Return (x, y) of the center of cell containing provided text 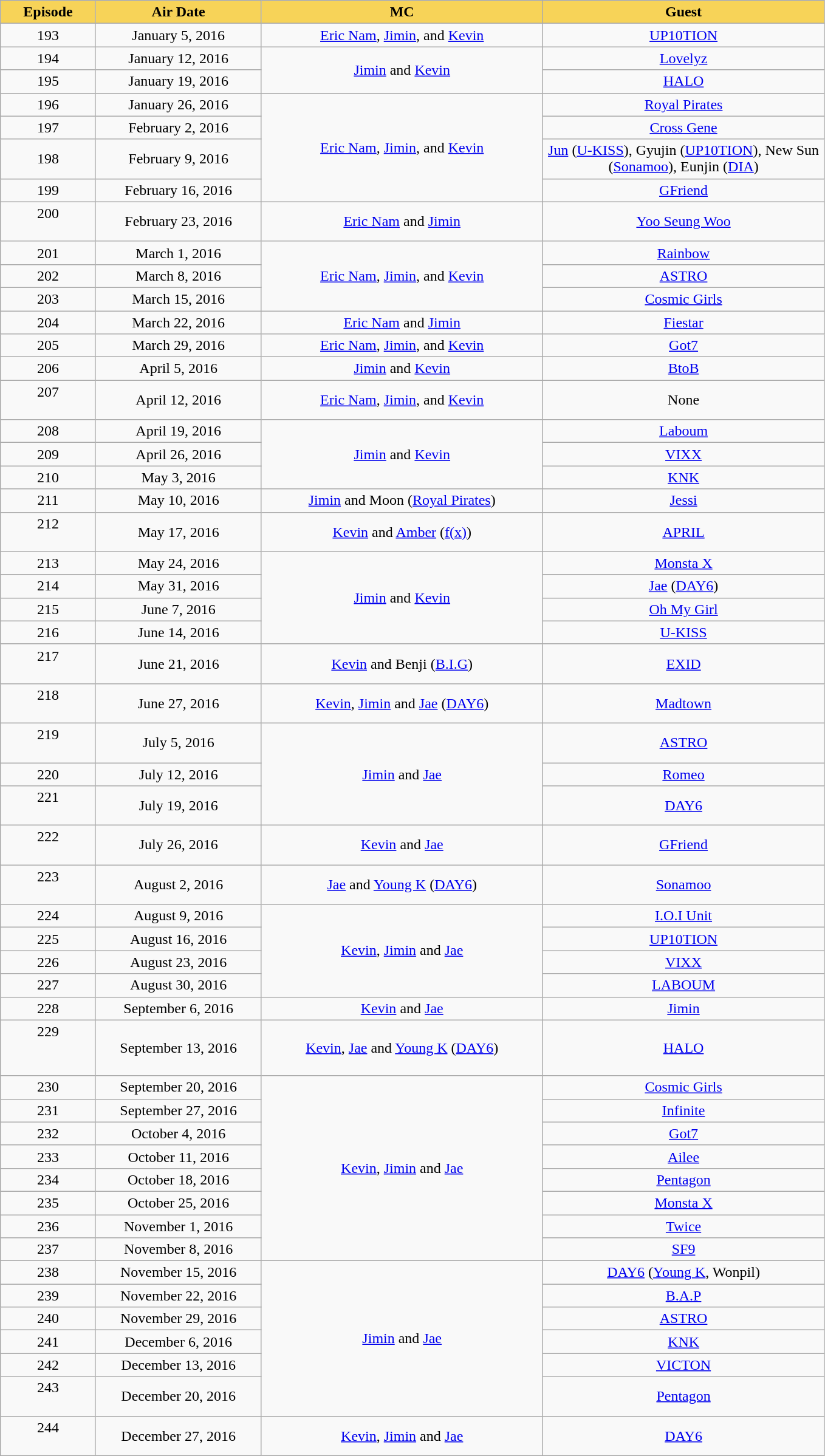
235 (49, 1203)
236 (49, 1226)
None (683, 400)
July 26, 2016 (179, 846)
July 12, 2016 (179, 774)
May 17, 2016 (179, 532)
VICTON (683, 1365)
January 19, 2016 (179, 81)
223 (49, 884)
October 11, 2016 (179, 1157)
June 27, 2016 (179, 703)
208 (49, 431)
March 29, 2016 (179, 346)
237 (49, 1249)
200 (49, 221)
Oh My Girl (683, 609)
February 16, 2016 (179, 190)
227 (49, 985)
February 2, 2016 (179, 128)
November 22, 2016 (179, 1296)
197 (49, 128)
March 22, 2016 (179, 323)
LABOUM (683, 985)
231 (49, 1110)
Lovelyz (683, 58)
238 (49, 1273)
August 2, 2016 (179, 884)
April 12, 2016 (179, 400)
B.A.P (683, 1296)
206 (49, 369)
Fiestar (683, 323)
220 (49, 774)
Kevin and Amber (f(x)) (402, 532)
February 23, 2016 (179, 221)
Jimin and Moon (Royal Pirates) (402, 501)
Yoo Seung Woo (683, 221)
194 (49, 58)
March 1, 2016 (179, 253)
Kevin, Jimin and Jae (DAY6) (402, 703)
September 13, 2016 (179, 1048)
November 1, 2016 (179, 1226)
May 3, 2016 (179, 477)
209 (49, 454)
October 4, 2016 (179, 1133)
Jun (U-KISS), Gyujin (UP10TION), New Sun (Sonamoo), Eunjin (DIA) (683, 159)
212 (49, 532)
EXID (683, 663)
210 (49, 477)
January 26, 2016 (179, 104)
December 13, 2016 (179, 1365)
May 24, 2016 (179, 563)
APRIL (683, 532)
215 (49, 609)
August 23, 2016 (179, 962)
230 (49, 1087)
Madtown (683, 703)
November 8, 2016 (179, 1249)
DAY6 (Young K, Wonpil) (683, 1273)
May 10, 2016 (179, 501)
November 15, 2016 (179, 1273)
I.O.I Unit (683, 916)
Sonamoo (683, 884)
Jae (DAY6) (683, 586)
October 18, 2016 (179, 1180)
December 20, 2016 (179, 1396)
Laboum (683, 431)
March 8, 2016 (179, 276)
Ailee (683, 1157)
June 14, 2016 (179, 632)
228 (49, 1008)
Kevin and Benji (B.I.G) (402, 663)
202 (49, 276)
MC (402, 12)
229 (49, 1048)
December 27, 2016 (179, 1436)
May 31, 2016 (179, 586)
214 (49, 586)
July 19, 2016 (179, 805)
242 (49, 1365)
Episode (49, 12)
August 30, 2016 (179, 985)
211 (49, 501)
August 9, 2016 (179, 916)
205 (49, 346)
Jimin (683, 1008)
Romeo (683, 774)
199 (49, 190)
Kevin, Jae and Young K (DAY6) (402, 1048)
March 15, 2016 (179, 299)
January 5, 2016 (179, 35)
243 (49, 1396)
221 (49, 805)
Guest (683, 12)
BtoB (683, 369)
April 26, 2016 (179, 454)
September 6, 2016 (179, 1008)
SF9 (683, 1249)
February 9, 2016 (179, 159)
August 16, 2016 (179, 939)
January 12, 2016 (179, 58)
195 (49, 81)
April 19, 2016 (179, 431)
April 5, 2016 (179, 369)
October 25, 2016 (179, 1203)
November 29, 2016 (179, 1319)
226 (49, 962)
December 6, 2016 (179, 1342)
217 (49, 663)
204 (49, 323)
Jessi (683, 501)
Air Date (179, 12)
193 (49, 35)
September 27, 2016 (179, 1110)
196 (49, 104)
234 (49, 1180)
224 (49, 916)
222 (49, 846)
198 (49, 159)
241 (49, 1342)
Jae and Young K (DAY6) (402, 884)
233 (49, 1157)
240 (49, 1319)
June 21, 2016 (179, 663)
225 (49, 939)
July 5, 2016 (179, 742)
203 (49, 299)
Cross Gene (683, 128)
Royal Pirates (683, 104)
219 (49, 742)
201 (49, 253)
232 (49, 1133)
Rainbow (683, 253)
U-KISS (683, 632)
244 (49, 1436)
June 7, 2016 (179, 609)
Infinite (683, 1110)
213 (49, 563)
216 (49, 632)
September 20, 2016 (179, 1087)
239 (49, 1296)
218 (49, 703)
Twice (683, 1226)
207 (49, 400)
